Return [x, y] of the center of cell containing provided text 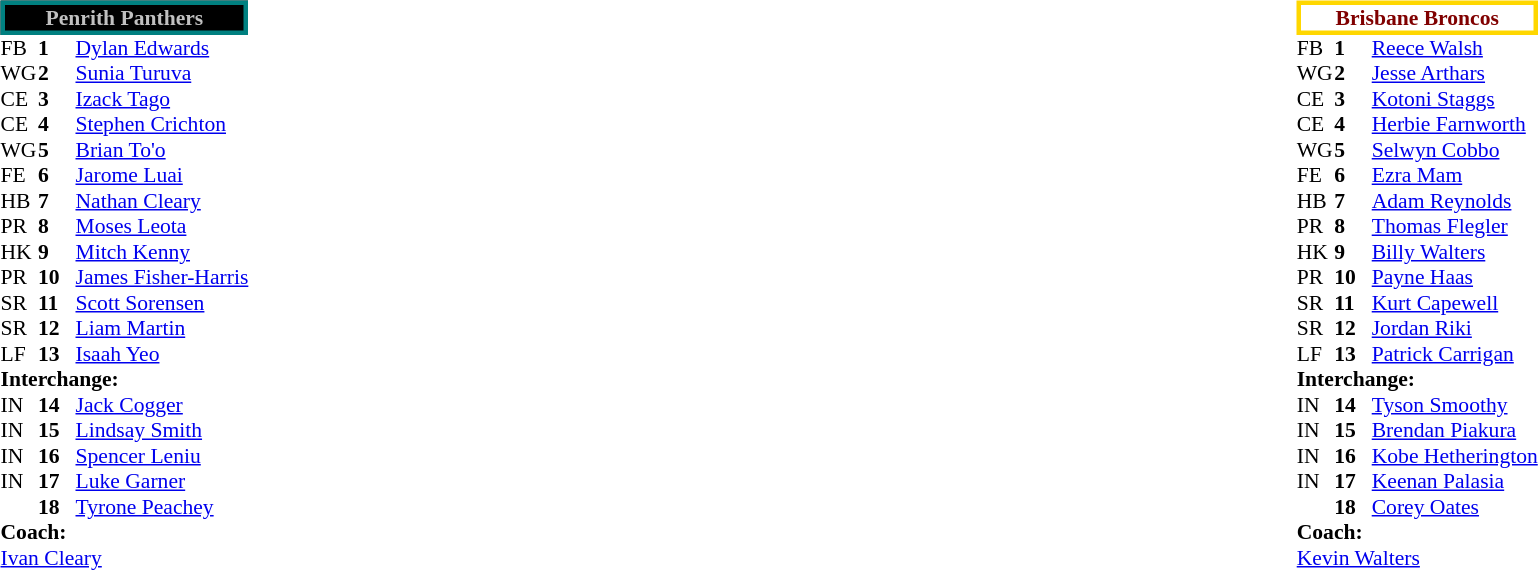
Brendan Piakura [1455, 431]
Jarome Luai [162, 175]
Jack Cogger [162, 405]
Scott Sorensen [162, 303]
Billy Walters [1455, 252]
Tyrone Peachey [162, 507]
Selwyn Cobbo [1455, 150]
Payne Haas [1455, 277]
Ezra Mam [1455, 175]
Liam Martin [162, 329]
Tyson Smoothy [1455, 405]
Brisbane Broncos [1418, 17]
Thomas Flegler [1455, 227]
Moses Leota [162, 227]
Corey Oates [1455, 507]
Jesse Arthars [1455, 73]
Spencer Leniu [162, 456]
Isaah Yeo [162, 354]
Adam Reynolds [1455, 201]
Nathan Cleary [162, 201]
Brian To'o [162, 150]
Stephen Crichton [162, 125]
Jordan Riki [1455, 329]
Kurt Capewell [1455, 303]
Luke Garner [162, 481]
Keenan Palasia [1455, 481]
Kobe Hetherington [1455, 456]
Penrith Panthers [124, 17]
Herbie Farnworth [1455, 125]
Reece Walsh [1455, 48]
Kotoni Staggs [1455, 99]
Lindsay Smith [162, 431]
Izack Tago [162, 99]
Patrick Carrigan [1455, 354]
Sunia Turuva [162, 73]
Dylan Edwards [162, 48]
Mitch Kenny [162, 252]
James Fisher-Harris [162, 277]
